From the cell containing the given text, extract its center point as (x, y) coordinate. 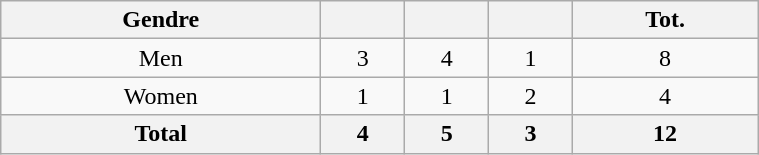
Total (161, 134)
8 (666, 58)
Women (161, 96)
5 (447, 134)
Gendre (161, 20)
2 (531, 96)
Tot. (666, 20)
12 (666, 134)
Men (161, 58)
